Search for the cell housing the specified text and yield its [X, Y] center coordinate. 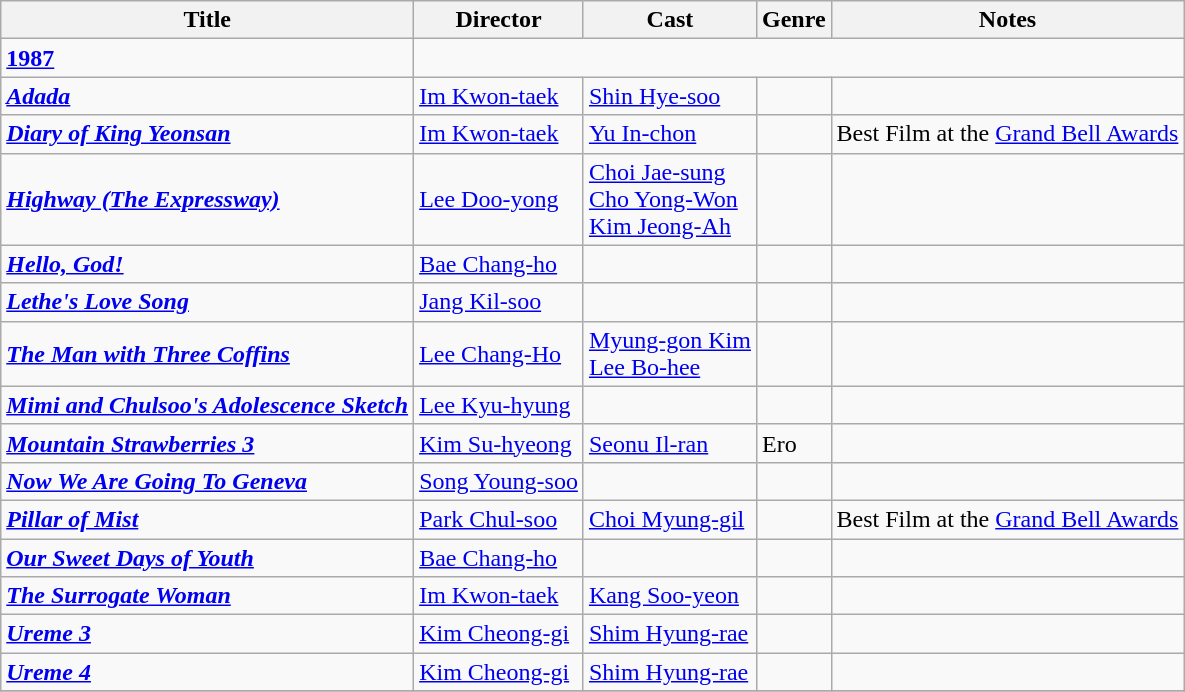
Pillar of Mist [208, 519]
1987 [208, 58]
Genre [794, 20]
Kim Su-hyeong [499, 443]
Song Young-soo [499, 481]
Choi Jae-sungCho Yong-WonKim Jeong-Ah [670, 199]
Mimi and Chulsoo's Adolescence Sketch [208, 405]
Lee Doo-yong [499, 199]
Seonu Il-ran [670, 443]
Yu In-chon [670, 134]
Adada [208, 96]
Mountain Strawberries 3 [208, 443]
Diary of King Yeonsan [208, 134]
Hello, God! [208, 264]
The Man with Three Coffins [208, 354]
Lee Chang-Ho [499, 354]
Choi Myung-gil [670, 519]
Now We Are Going To Geneva [208, 481]
Ero [794, 443]
Highway (The Expressway) [208, 199]
Park Chul-soo [499, 519]
Director [499, 20]
Lee Kyu-hyung [499, 405]
Kang Soo-yeon [670, 596]
Title [208, 20]
Our Sweet Days of Youth [208, 557]
The Surrogate Woman [208, 596]
Jang Kil-soo [499, 302]
Ureme 4 [208, 672]
Ureme 3 [208, 634]
Myung-gon KimLee Bo-hee [670, 354]
Notes [1008, 20]
Lethe's Love Song [208, 302]
Shin Hye-soo [670, 96]
Cast [670, 20]
